Detect which cell encompasses the target text, then output its (X, Y) center coordinate. 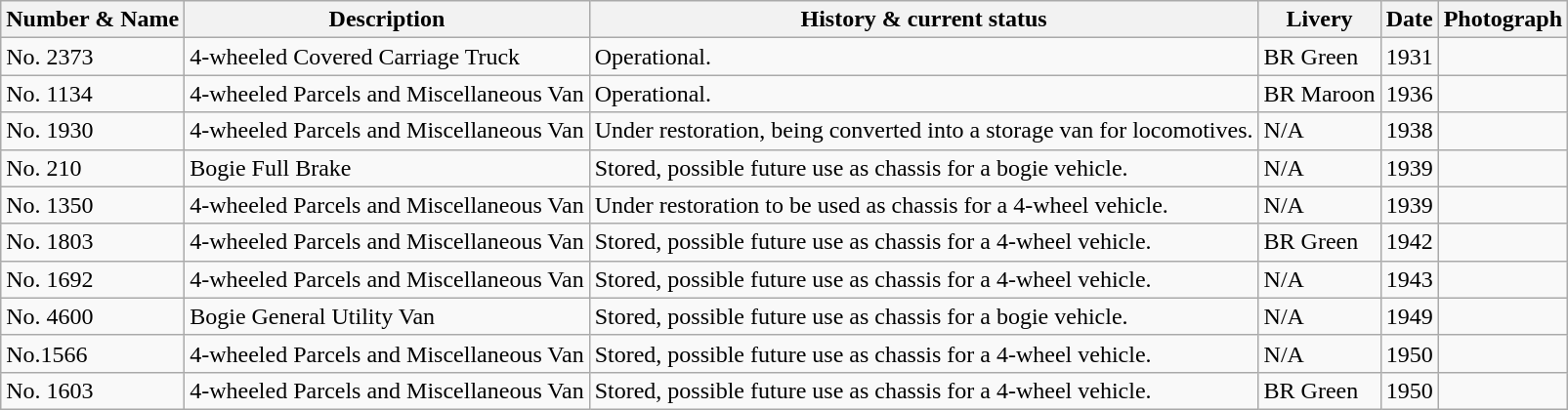
BR Maroon (1319, 94)
Date (1409, 20)
Bogie General Utility Van (387, 316)
1949 (1409, 316)
No. 1803 (93, 242)
1943 (1409, 279)
Description (387, 20)
No. 1134 (93, 94)
No.1566 (93, 353)
No. 2373 (93, 57)
Under restoration, being converted into a storage van for locomotives. (924, 131)
No. 1692 (93, 279)
Number & Name (93, 20)
1936 (1409, 94)
4-wheeled Covered Carriage Truck (387, 57)
No. 1930 (93, 131)
No. 1350 (93, 205)
No. 1603 (93, 390)
No. 210 (93, 168)
No. 4600 (93, 316)
History & current status (924, 20)
1938 (1409, 131)
Livery (1319, 20)
1931 (1409, 57)
Under restoration to be used as chassis for a 4-wheel vehicle. (924, 205)
Bogie Full Brake (387, 168)
Photograph (1503, 20)
1942 (1409, 242)
